Determine the [x, y] coordinate at the center of the cell enclosing the given text.  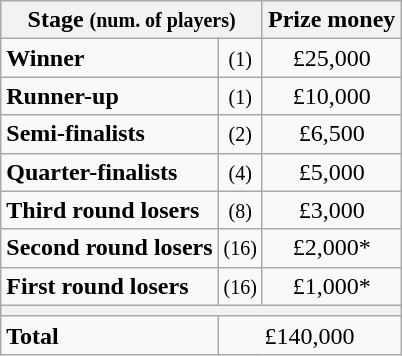
Runner-up [110, 96]
£25,000 [331, 58]
(2) [240, 134]
First round losers [110, 286]
Second round losers [110, 248]
Total [110, 335]
Stage (num. of players) [132, 20]
Quarter-finalists [110, 172]
£2,000* [331, 248]
Semi-finalists [110, 134]
£10,000 [331, 96]
(8) [240, 210]
£3,000 [331, 210]
(4) [240, 172]
£6,500 [331, 134]
£5,000 [331, 172]
Prize money [331, 20]
Third round losers [110, 210]
Winner [110, 58]
£1,000* [331, 286]
£140,000 [310, 335]
